Return (X, Y) of the center of cell containing provided text 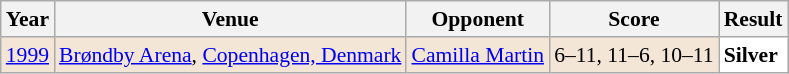
Year (28, 19)
Opponent (478, 19)
Score (634, 19)
6–11, 11–6, 10–11 (634, 55)
Silver (754, 55)
Result (754, 19)
1999 (28, 55)
Brøndby Arena, Copenhagen, Denmark (230, 55)
Venue (230, 19)
Camilla Martin (478, 55)
